Pinpoint the cell where the given text exists, returning its [x, y] midpoint coordinate. 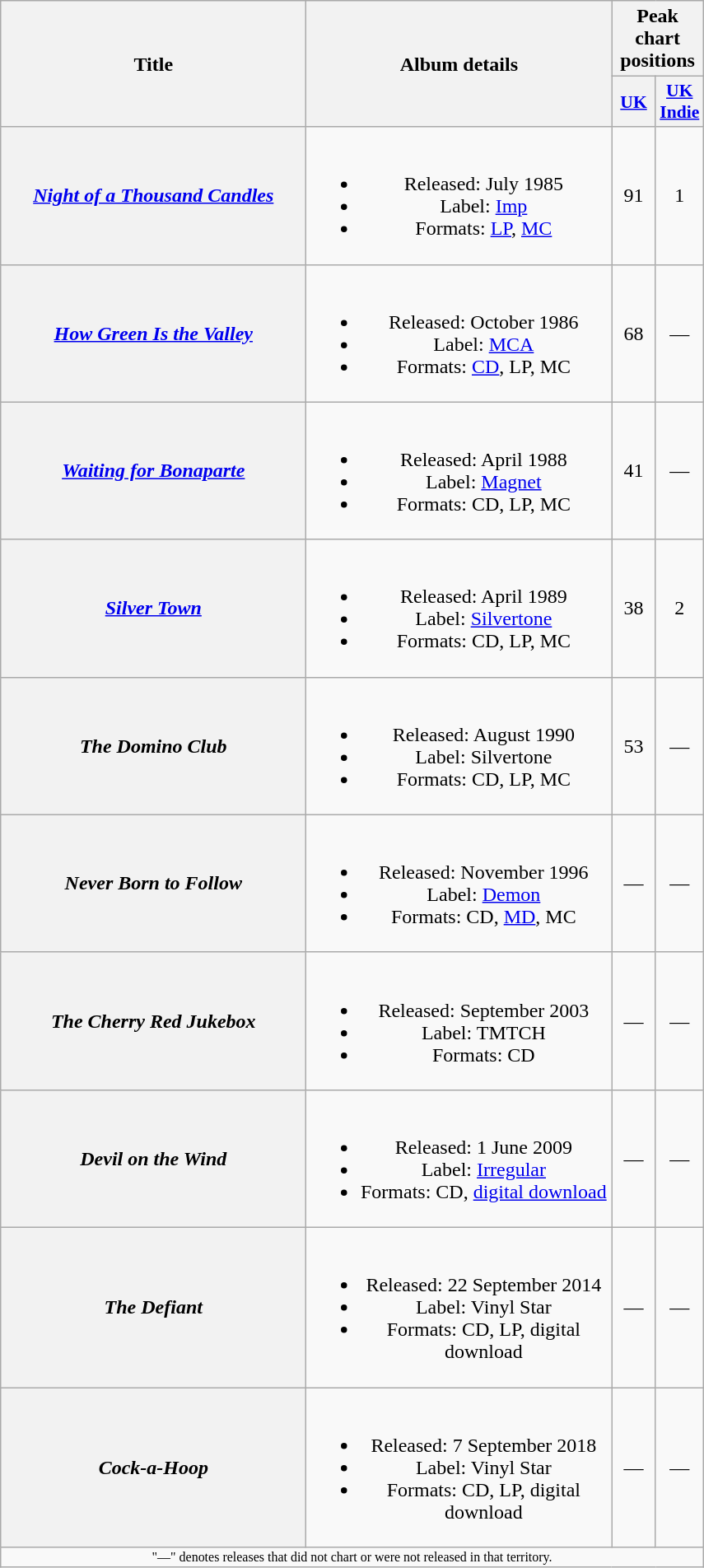
Night of a Thousand Candles [153, 196]
53 [634, 746]
Never Born to Follow [153, 883]
Cock-a-Hoop [153, 1467]
38 [634, 608]
UK [634, 102]
Released: October 1986Label: MCAFormats: CD, LP, MC [459, 333]
Released: April 1989Label: SilvertoneFormats: CD, LP, MC [459, 608]
68 [634, 333]
Devil on the Wind [153, 1158]
Released: 22 September 2014Label: Vinyl StarFormats: CD, LP, digital download [459, 1307]
Album details [459, 64]
1 [679, 196]
Waiting for Bonaparte [153, 471]
Silver Town [153, 608]
91 [634, 196]
Released: September 2003Label: TMTCHFormats: CD [459, 1021]
Released: April 1988Label: MagnetFormats: CD, LP, MC [459, 471]
Title [153, 64]
Released: 1 June 2009Label: IrregularFormats: CD, digital download [459, 1158]
Released: 7 September 2018Label: Vinyl StarFormats: CD, LP, digital download [459, 1467]
Released: July 1985Label: ImpFormats: LP, MC [459, 196]
The Domino Club [153, 746]
How Green Is the Valley [153, 333]
UK Indie [679, 102]
The Defiant [153, 1307]
"—" denotes releases that did not chart or were not released in that territory. [352, 1557]
Released: August 1990Label: SilvertoneFormats: CD, LP, MC [459, 746]
The Cherry Red Jukebox [153, 1021]
41 [634, 471]
Released: November 1996Label: DemonFormats: CD, MD, MC [459, 883]
2 [679, 608]
Peak chart positions [657, 39]
